Extract the [x, y] coordinate from the center of the cell holding the provided text.  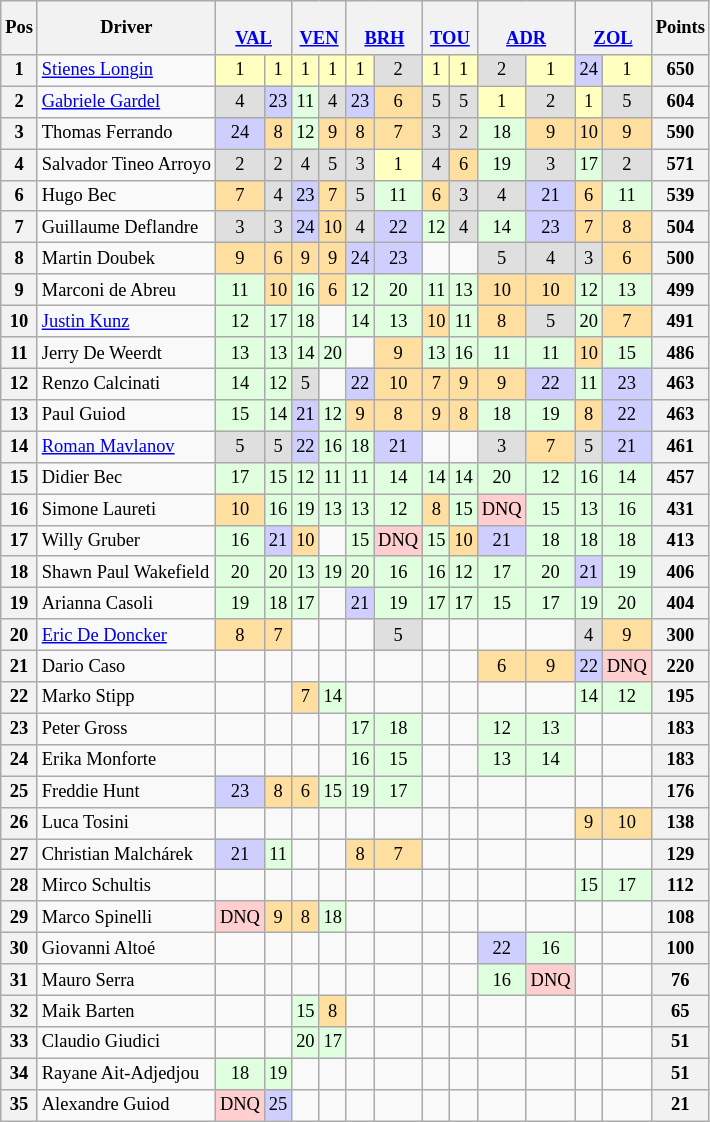
Claudio Giudici [126, 1042]
220 [680, 666]
Arianna Casoli [126, 604]
Luca Tosini [126, 824]
Willy Gruber [126, 540]
Marco Spinelli [126, 918]
Thomas Ferrando [126, 134]
404 [680, 604]
491 [680, 322]
Freddie Hunt [126, 792]
Paul Guiod [126, 416]
500 [680, 258]
504 [680, 228]
Shawn Paul Wakefield [126, 572]
BRH [384, 28]
Hugo Bec [126, 196]
Marconi de Abreu [126, 290]
486 [680, 352]
Erika Monforte [126, 760]
461 [680, 446]
Martin Doubek [126, 258]
Marko Stipp [126, 698]
Guillaume Deflandre [126, 228]
413 [680, 540]
431 [680, 510]
571 [680, 164]
129 [680, 854]
Driver [126, 28]
176 [680, 792]
27 [20, 854]
Simone Laureti [126, 510]
300 [680, 634]
604 [680, 102]
Giovanni Altoé [126, 948]
30 [20, 948]
Peter Gross [126, 728]
ZOL [613, 28]
108 [680, 918]
499 [680, 290]
Mauro Serra [126, 980]
195 [680, 698]
Alexandre Guiod [126, 1106]
32 [20, 1012]
VAL [253, 28]
31 [20, 980]
Rayane Ait-Adjedjou [126, 1074]
ADR [526, 28]
Salvador Tineo Arroyo [126, 164]
65 [680, 1012]
Didier Bec [126, 478]
Eric De Doncker [126, 634]
Points [680, 28]
457 [680, 478]
Roman Mavlanov [126, 446]
Mirco Schultis [126, 886]
Stienes Longin [126, 70]
26 [20, 824]
539 [680, 196]
Maik Barten [126, 1012]
650 [680, 70]
29 [20, 918]
112 [680, 886]
Jerry De Weerdt [126, 352]
Renzo Calcinati [126, 384]
Christian Malchárek [126, 854]
TOU [450, 28]
406 [680, 572]
Gabriele Gardel [126, 102]
34 [20, 1074]
28 [20, 886]
Pos [20, 28]
33 [20, 1042]
35 [20, 1106]
76 [680, 980]
VEN [320, 28]
138 [680, 824]
Dario Caso [126, 666]
590 [680, 134]
Justin Kunz [126, 322]
100 [680, 948]
